Return [x, y] of the center of cell containing provided text 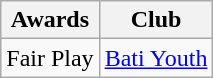
Club [156, 20]
Bati Youth [156, 58]
Awards [50, 20]
Fair Play [50, 58]
